Return (X, Y) of the center of cell containing provided text 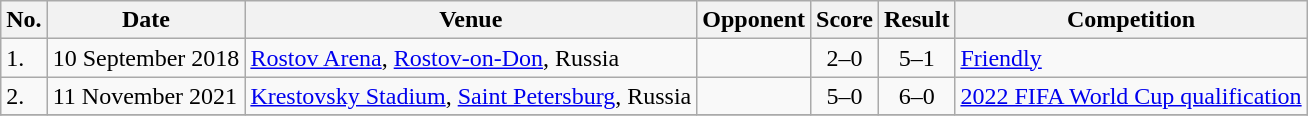
5–1 (917, 58)
Date (146, 20)
No. (24, 20)
2. (24, 96)
Venue (471, 20)
Krestovsky Stadium, Saint Petersburg, Russia (471, 96)
2022 FIFA World Cup qualification (1131, 96)
Competition (1131, 20)
Opponent (754, 20)
Rostov Arena, Rostov-on-Don, Russia (471, 58)
Result (917, 20)
11 November 2021 (146, 96)
2–0 (845, 58)
10 September 2018 (146, 58)
5–0 (845, 96)
1. (24, 58)
Friendly (1131, 58)
Score (845, 20)
6–0 (917, 96)
